Extract the [x, y] coordinate from the center of the cell holding the provided text.  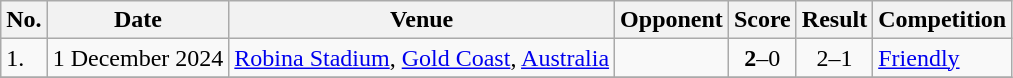
Venue [422, 20]
1. [24, 58]
Competition [942, 20]
2–1 [834, 58]
1 December 2024 [138, 58]
Score [762, 20]
Date [138, 20]
2–0 [762, 58]
Result [834, 20]
Robina Stadium, Gold Coast, Australia [422, 58]
Opponent [672, 20]
Friendly [942, 58]
No. [24, 20]
